Capture the cell that displays the provided text and extract its (X, Y) central coordinate. 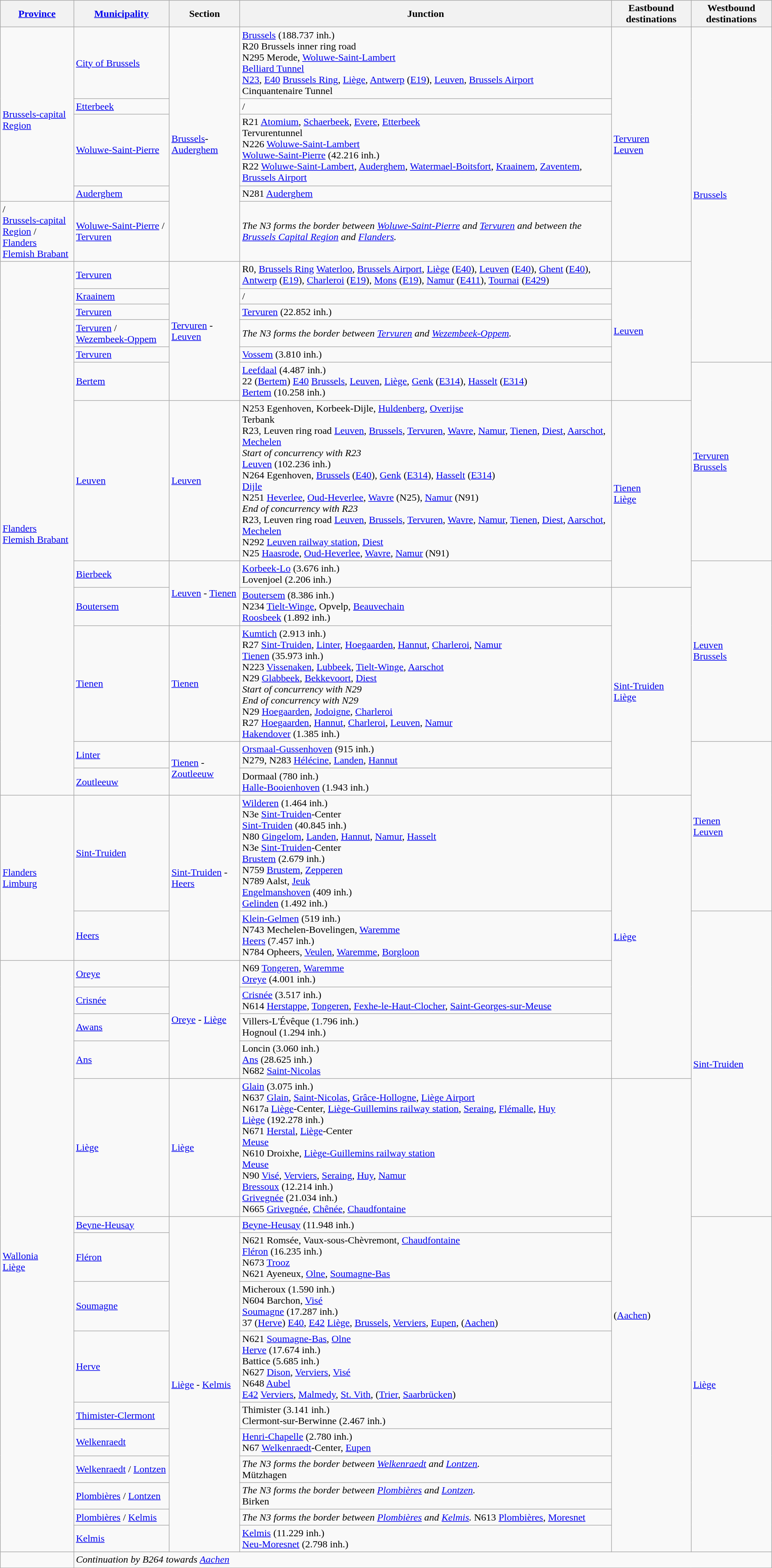
Sint-TruidenLiège (652, 691)
Crisnée (3.517 inh.) N614 Herstappe, Tongeren, Fexhe-le-Haut-Clocher, Saint-Georges-sur-Meuse (426, 1001)
Kelmis (122, 1538)
Fléron (122, 1257)
Brussels-capital Region (37, 114)
/ Brussels-capital Region /FlandersFlemish Brabant (37, 231)
Micheroux (1.590 inh.) N604 Barchon, Visé Soumagne (17.287 inh.) 37 (Herve) E40, E42 Liège, Brussels, Verviers, Eupen, (Aachen) (426, 1306)
The N3 forms the border between Plombières and Kelmis. N613 Plombières, Moresnet (426, 1517)
Kraainem (122, 296)
Tervuren / Wezembeek-Oppem (122, 333)
Heers (122, 935)
Province (37, 14)
Crisnée (122, 1001)
TervurenBrussels (732, 461)
Linter (122, 755)
The N3 forms the border between Woluwe-Saint-Pierre and Tervuren and between the Brussels Capital Region and Flanders. (426, 231)
Welkenraedt (122, 1443)
Herve (122, 1366)
TienenLiège (652, 494)
Brussels- Auderghem (205, 144)
Plombières / Lontzen (122, 1496)
Woluwe-Saint-Pierre / Tervuren (122, 231)
Klein-Gelmen (519 inh.) N743 Mechelen-Bovelingen, Waremme Heers (7.457 inh.) N784 Opheers, Veulen, Waremme, Borgloon (426, 935)
WalloniaLiège (37, 1256)
The N3 forms the border between Welkenraedt and Lontzen. Mützhagen (426, 1469)
Section (205, 14)
Ans (122, 1059)
(Aachen) (652, 1315)
Dormaal (780 inh.) Halle-Booienhoven (1.943 inh.) (426, 782)
Beyne-Heusay (122, 1224)
FlandersLimburg (37, 878)
Continuation by B264 towards Aachen (423, 1560)
Tienen - Zoutleeuw (205, 768)
Orsmaal-Gussenhoven (915 inh.) N279, N283 Hélécine, Landen, Hannut (426, 755)
Brussels (732, 195)
Plombières / Kelmis (122, 1517)
The N3 forms the border between Tervuren and Wezembeek-Oppem. (426, 333)
Oreye (122, 973)
Awans (122, 1027)
Etterbeek (122, 106)
Boutersem (8.386 inh.) N234 Tielt-Winge, Opvelp, Beauvechain Roosbeek (1.892 inh.) (426, 607)
Eastbound destinations (652, 14)
Bertem (122, 381)
Tervuren (22.852 inh.) (426, 312)
Municipality (122, 14)
Villers-L'Évêque (1.796 inh.) Hognoul (1.294 inh.) (426, 1027)
Vossem (3.810 inh.) (426, 354)
Korbeek-Lo (3.676 inh.) Lovenjoel (2.206 inh.) (426, 574)
Henri-Chapelle (2.780 inh.) N67 Welkenraedt-Center, Eupen (426, 1443)
Kelmis (11.229 inh.) Neu-Moresnet (2.798 inh.) (426, 1538)
N281 Auderghem (426, 193)
Loncin (3.060 inh.) Ans (28.625 inh.) N682 Saint-Nicolas (426, 1059)
Zoutleeuw (122, 782)
Welkenraedt / Lontzen (122, 1469)
Leefdaal (4.487 inh.) 22 (Bertem) E40 Brussels, Leuven, Liège, Genk (E314), Hasselt (E314) Bertem (10.258 inh.) (426, 381)
Westbound destinations (732, 14)
TienenLeuven (732, 826)
Sint-Truiden - Heers (205, 878)
N621 Romsée, Vaux-sous-Chèvremont, Chaudfontaine Fléron (16.235 inh.) N673 Trooz N621 Ayeneux, Olne, Soumagne-Bas (426, 1257)
Thimister (3.141 inh.) Clermont-sur-Berwinne (2.467 inh.) (426, 1415)
Boutersem (122, 607)
FlandersFlemish Brabant (37, 528)
The N3 forms the border between Plombières and Lontzen. Birken (426, 1496)
Bierbeek (122, 574)
Liège - Kelmis (205, 1384)
LeuvenBrussels (732, 651)
Woluwe-Saint-Pierre (122, 150)
TervurenLeuven (652, 144)
Soumagne (122, 1306)
City of Brussels (122, 63)
Auderghem (122, 193)
N69 Tongeren, Waremme Oreye (4.001 inh.) (426, 973)
Oreye - Liège (205, 1019)
Leuven - Tienen (205, 593)
Tervuren - Leuven (205, 331)
Thimister-Clermont (122, 1415)
Junction (426, 14)
Beyne-Heusay (11.948 inh.) (426, 1224)
